Extract the [x, y] coordinate from the center of the cell holding the provided text.  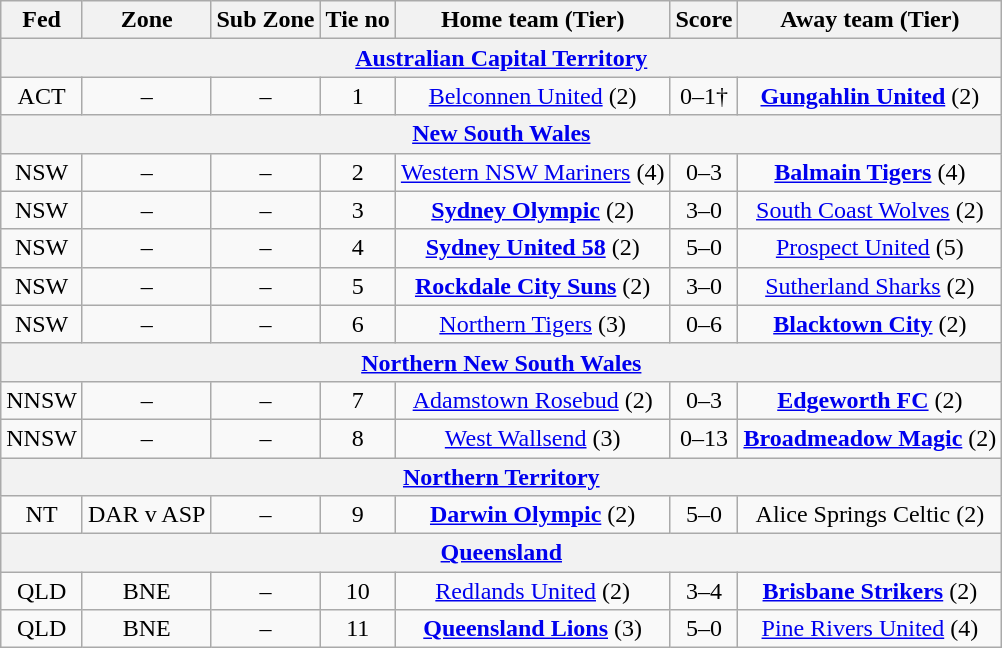
Tie no [358, 20]
Redlands United (2) [532, 591]
Australian Capital Territory [502, 58]
South Coast Wolves (2) [870, 210]
Balmain Tigers (4) [870, 172]
Northern Tigers (3) [532, 324]
Sydney United 58 (2) [532, 248]
6 [358, 324]
0–6 [704, 324]
Home team (Tier) [532, 20]
9 [358, 515]
Northern New South Wales [502, 362]
Rockdale City Suns (2) [532, 286]
Northern Territory [502, 477]
1 [358, 96]
3 [358, 210]
Pine Rivers United (4) [870, 629]
Darwin Olympic (2) [532, 515]
Edgeworth FC (2) [870, 400]
DAR v ASP [146, 515]
0–1† [704, 96]
3–4 [704, 591]
NT [42, 515]
New South Wales [502, 134]
4 [358, 248]
5 [358, 286]
Brisbane Strikers (2) [870, 591]
Prospect United (5) [870, 248]
10 [358, 591]
Gungahlin United (2) [870, 96]
11 [358, 629]
Queensland [502, 553]
Queensland Lions (3) [532, 629]
7 [358, 400]
Away team (Tier) [870, 20]
ACT [42, 96]
Sutherland Sharks (2) [870, 286]
Broadmeadow Magic (2) [870, 438]
Sub Zone [266, 20]
2 [358, 172]
Score [704, 20]
0–13 [704, 438]
Blacktown City (2) [870, 324]
West Wallsend (3) [532, 438]
Zone [146, 20]
Fed [42, 20]
Western NSW Mariners (4) [532, 172]
Belconnen United (2) [532, 96]
Adamstown Rosebud (2) [532, 400]
Sydney Olympic (2) [532, 210]
Alice Springs Celtic (2) [870, 515]
8 [358, 438]
